Detect which cell encompasses the target text, then output its (X, Y) center coordinate. 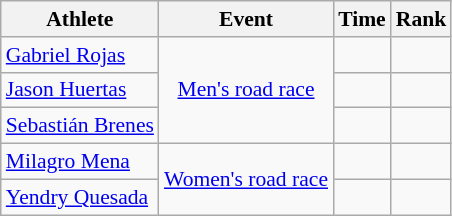
Women's road race (246, 180)
Rank (422, 19)
Event (246, 19)
Sebastián Brenes (80, 126)
Milagro Mena (80, 162)
Jason Huertas (80, 90)
Athlete (80, 19)
Yendry Quesada (80, 197)
Gabriel Rojas (80, 55)
Time (362, 19)
Men's road race (246, 90)
